Identify which cell holds the provided text, then report its [x, y] central coordinate. 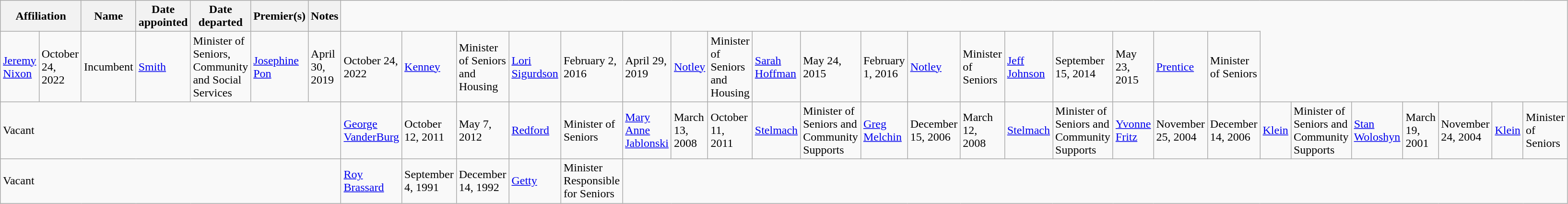
Redford [535, 131]
April 29, 2019 [647, 67]
Prentice [1180, 67]
December 14, 2006 [1234, 131]
November 25, 2004 [1180, 131]
George VanderBurg [371, 131]
October 12, 2011 [429, 131]
Minister of Seniors, Community and Social Services [221, 67]
Lori Sigurdson [535, 67]
Jeremy Nixon [20, 67]
Getty [535, 181]
Premier(s) [280, 16]
Roy Brassard [371, 181]
Stan Woloshyn [1377, 131]
November 24, 2004 [1465, 131]
September 15, 2014 [1083, 67]
May 7, 2012 [483, 131]
Affiliation [41, 16]
March 13, 2008 [689, 131]
Incumbent [108, 67]
Kenney [429, 67]
Name [108, 16]
May 23, 2015 [1133, 67]
Notes [325, 16]
March 19, 2001 [1421, 131]
Date departed [221, 16]
Mary Anne Jablonski [647, 131]
February 2, 2016 [591, 67]
Yvonne Fritz [1133, 131]
October 11, 2011 [730, 131]
December 14, 1992 [483, 181]
Minister Responsible for Seniors [591, 181]
March 12, 2008 [982, 131]
Jeff Johnson [1028, 67]
April 30, 2019 [325, 67]
December 15, 2006 [934, 131]
Josephine Pon [280, 67]
Greg Melchin [884, 131]
May 24, 2015 [831, 67]
Smith [163, 67]
February 1, 2016 [884, 67]
September 4, 1991 [429, 181]
Date appointed [163, 16]
Sarah Hoffman [776, 67]
